Identify which cell holds the provided text, then report its (x, y) central coordinate. 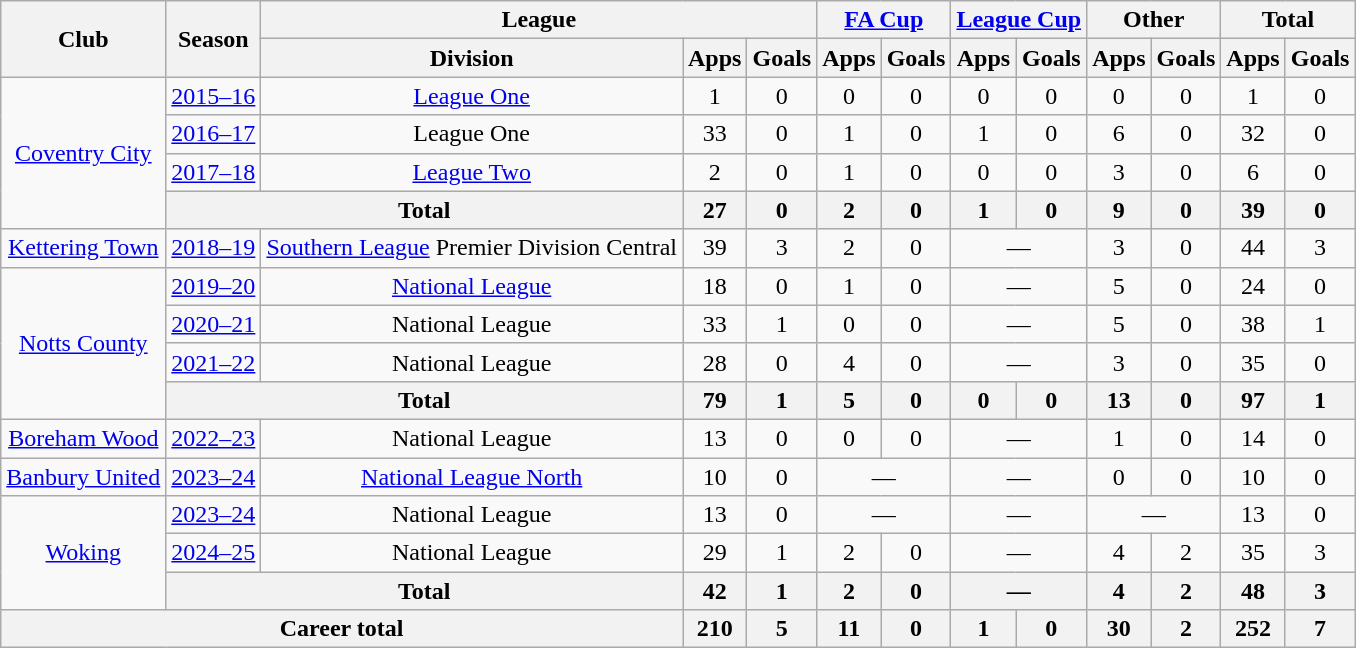
2017–18 (214, 172)
2024–25 (214, 553)
2016–17 (214, 134)
14 (1253, 438)
48 (1253, 591)
29 (714, 553)
2020–21 (214, 324)
27 (714, 210)
Kettering Town (84, 248)
2022–23 (214, 438)
Banbury United (84, 477)
2015–16 (214, 96)
18 (714, 286)
Coventry City (84, 153)
National League North (472, 477)
Woking (84, 553)
2018–19 (214, 248)
League Cup (1019, 20)
Other (1154, 20)
38 (1253, 324)
44 (1253, 248)
Notts County (84, 343)
Southern League Premier Division Central (472, 248)
Club (84, 39)
2019–20 (214, 286)
24 (1253, 286)
League Two (472, 172)
Division (472, 58)
252 (1253, 629)
28 (714, 362)
42 (714, 591)
32 (1253, 134)
2021–22 (214, 362)
79 (714, 400)
League (539, 20)
Career total (342, 629)
30 (1119, 629)
9 (1119, 210)
210 (714, 629)
7 (1320, 629)
Boreham Wood (84, 438)
FA Cup (884, 20)
Season (214, 39)
11 (849, 629)
97 (1253, 400)
